Identify which cell holds the provided text, then report its (X, Y) central coordinate. 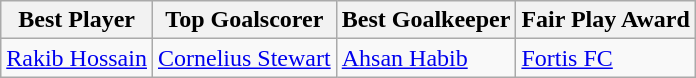
Fair Play Award (606, 20)
Fortis FC (606, 58)
Top Goalscorer (244, 20)
Best Player (77, 20)
Cornelius Stewart (244, 58)
Rakib Hossain (77, 58)
Best Goalkeeper (426, 20)
Ahsan Habib (426, 58)
